Return the [x, y] coordinate for the center point of the cell that contains the specified text.  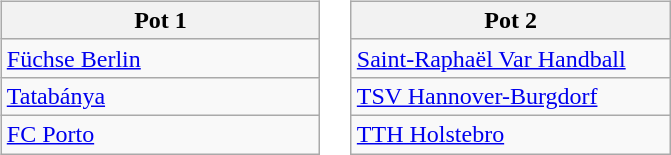
Tatabánya [160, 96]
Pot 2 [510, 20]
Füchse Berlin [160, 58]
TSV Hannover-Burgdorf [510, 96]
Saint-Raphaël Var Handball [510, 58]
Pot 1 [160, 20]
TTH Holstebro [510, 134]
FC Porto [160, 134]
